Return [X, Y] of the center of cell containing provided text 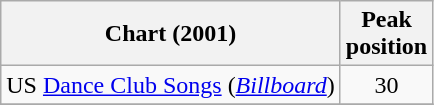
Peakposition [386, 34]
Chart (2001) [171, 34]
US Dance Club Songs (Billboard) [171, 85]
30 [386, 85]
